Locate the cell with the specified text and output its [X, Y] center coordinate. 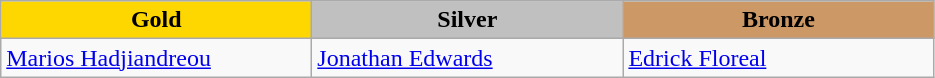
Silver [468, 20]
Gold [156, 20]
Jonathan Edwards [468, 58]
Edrick Floreal [778, 58]
Bronze [778, 20]
Marios Hadjiandreou [156, 58]
